Identify which cell holds the provided text, then report its (X, Y) central coordinate. 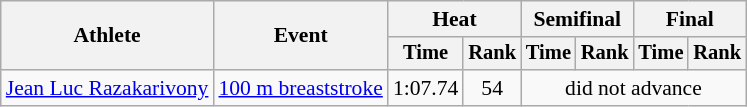
did not advance (634, 88)
Event (300, 36)
1:07.74 (426, 88)
Heat (454, 19)
100 m breaststroke (300, 88)
Semifinal (577, 19)
Final (689, 19)
Jean Luc Razakarivony (108, 88)
Athlete (108, 36)
54 (492, 88)
